Search for the cell housing the specified text and yield its [x, y] center coordinate. 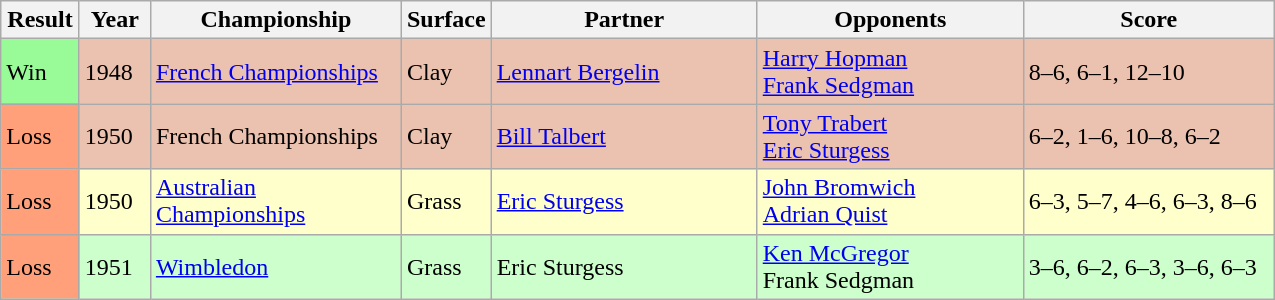
Bill Talbert [624, 136]
6–2, 1–6, 10–8, 6–2 [1148, 136]
1951 [114, 266]
Harry Hopman Frank Sedgman [890, 72]
Ken McGregor Frank Sedgman [890, 266]
Year [114, 20]
Surface [446, 20]
Result [40, 20]
Opponents [890, 20]
John Bromwich Adrian Quist [890, 202]
8–6, 6–1, 12–10 [1148, 72]
Wimbledon [276, 266]
Tony Trabert Eric Sturgess [890, 136]
Partner [624, 20]
Championship [276, 20]
6–3, 5–7, 4–6, 6–3, 8–6 [1148, 202]
Win [40, 72]
1948 [114, 72]
Lennart Bergelin [624, 72]
3–6, 6–2, 6–3, 3–6, 6–3 [1148, 266]
Australian Championships [276, 202]
Score [1148, 20]
